Return the [x, y] coordinate for the center point of the cell that contains the specified text.  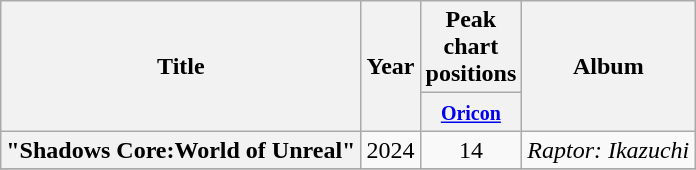
Raptor: Ikazuchi [608, 150]
Year [390, 66]
Oricon [471, 112]
Album [608, 66]
Peak chart positions [471, 47]
Title [181, 66]
"Shadows Core:World of Unreal" [181, 150]
14 [471, 150]
2024 [390, 150]
